Capture the cell that displays the provided text and extract its [X, Y] central coordinate. 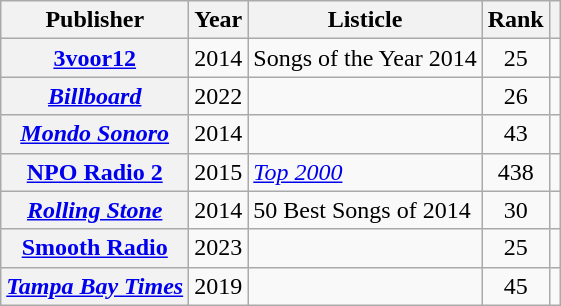
Listicle [365, 20]
30 [516, 210]
2023 [218, 248]
Mondo Sonoro [95, 134]
43 [516, 134]
Tampa Bay Times [95, 286]
50 Best Songs of 2014 [365, 210]
Top 2000 [365, 172]
26 [516, 96]
2022 [218, 96]
NPO Radio 2 [95, 172]
2019 [218, 286]
Publisher [95, 20]
438 [516, 172]
45 [516, 286]
Songs of the Year 2014 [365, 58]
Rolling Stone [95, 210]
3voor12 [95, 58]
Billboard [95, 96]
Rank [516, 20]
Smooth Radio [95, 248]
2015 [218, 172]
Year [218, 20]
